Capture the cell that displays the provided text and extract its (X, Y) central coordinate. 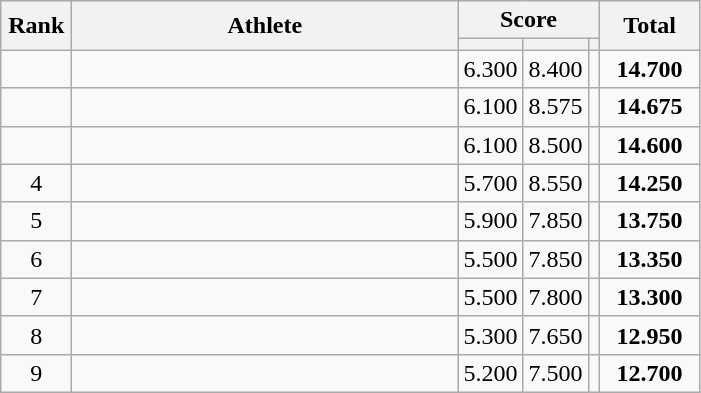
13.300 (650, 297)
8.575 (556, 107)
5.200 (490, 373)
13.350 (650, 259)
14.700 (650, 69)
12.950 (650, 335)
Score (528, 20)
7.650 (556, 335)
4 (36, 183)
5.700 (490, 183)
14.250 (650, 183)
7 (36, 297)
9 (36, 373)
12.700 (650, 373)
Total (650, 26)
6.300 (490, 69)
13.750 (650, 221)
5 (36, 221)
14.675 (650, 107)
Athlete (265, 26)
8.500 (556, 145)
14.600 (650, 145)
5.900 (490, 221)
7.800 (556, 297)
Rank (36, 26)
8.550 (556, 183)
8 (36, 335)
8.400 (556, 69)
5.300 (490, 335)
6 (36, 259)
7.500 (556, 373)
